Extract the (x, y) coordinate from the center of the cell holding the provided text.  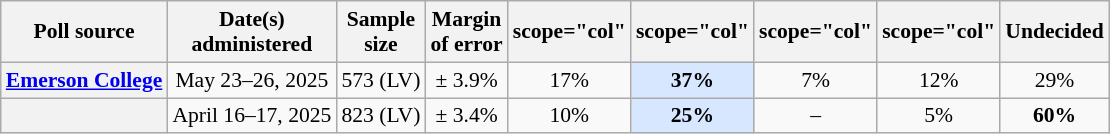
Emerson College (84, 80)
17% (570, 80)
25% (692, 116)
– (816, 116)
May 23–26, 2025 (252, 80)
7% (816, 80)
Poll source (84, 32)
573 (LV) (380, 80)
37% (692, 80)
10% (570, 116)
± 3.4% (466, 116)
29% (1054, 80)
Date(s)administered (252, 32)
823 (LV) (380, 116)
± 3.9% (466, 80)
60% (1054, 116)
Marginof error (466, 32)
Undecided (1054, 32)
5% (938, 116)
12% (938, 80)
Samplesize (380, 32)
April 16–17, 2025 (252, 116)
